Return [X, Y] of the center of cell containing provided text 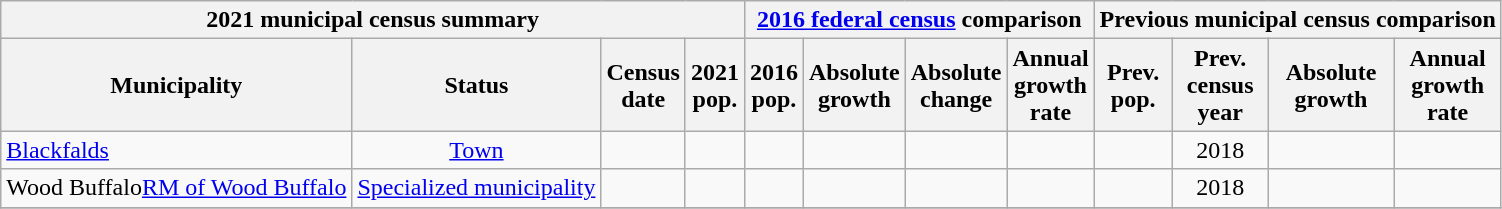
Prev.pop. [1133, 85]
Specialized municipality [476, 188]
Municipality [176, 85]
Wood BuffaloRM of Wood Buffalo [176, 188]
2021pop. [714, 85]
Censusdate [643, 85]
2021 municipal census summary [373, 20]
2016 federal census comparison [919, 20]
Prev.censusyear [1220, 85]
Blackfalds [176, 150]
Previous municipal census comparison [1298, 20]
2016pop. [774, 85]
Absolutechange [956, 85]
Town [476, 150]
Status [476, 85]
